Locate the cell with the specified text and output its [x, y] center coordinate. 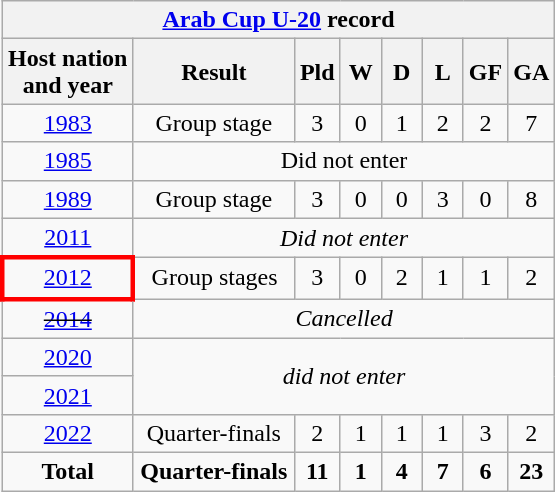
11 [317, 471]
2014 [68, 319]
W [360, 72]
GA [532, 72]
Total [68, 471]
L [442, 72]
did not enter [344, 376]
Group stages [214, 278]
2012 [68, 278]
6 [485, 471]
4 [402, 471]
2011 [68, 238]
Result [214, 72]
Cancelled [344, 319]
D [402, 72]
Pld [317, 72]
2022 [68, 433]
1985 [68, 161]
Host nation and year [68, 72]
1983 [68, 123]
2021 [68, 395]
23 [532, 471]
GF [485, 72]
Arab Cup U-20 record [278, 20]
8 [532, 199]
1989 [68, 199]
2020 [68, 357]
